Locate the cell with the specified text and output its (x, y) center coordinate. 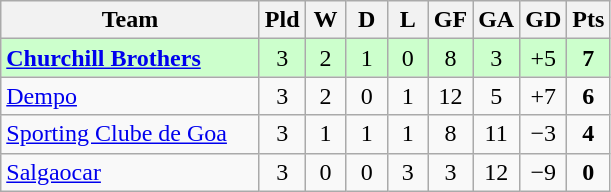
D (366, 20)
4 (588, 134)
W (326, 20)
+5 (544, 58)
GA (496, 20)
Pts (588, 20)
11 (496, 134)
Churchill Brothers (130, 58)
−3 (544, 134)
Salgaocar (130, 172)
L (408, 20)
−9 (544, 172)
GF (450, 20)
7 (588, 58)
6 (588, 96)
Dempo (130, 96)
Team (130, 20)
5 (496, 96)
+7 (544, 96)
GD (544, 20)
Pld (282, 20)
Sporting Clube de Goa (130, 134)
